Capture the cell that displays the provided text and extract its [X, Y] central coordinate. 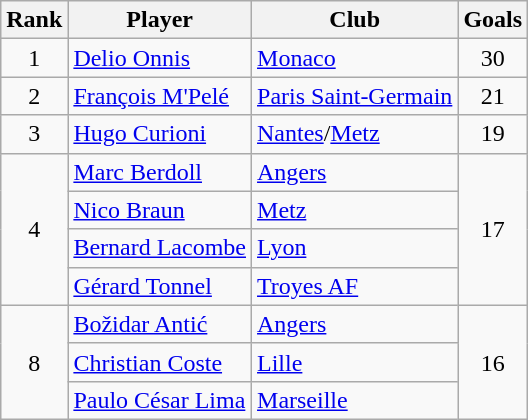
Hugo Curioni [160, 134]
Marseille [355, 400]
Božidar Antić [160, 324]
Lyon [355, 248]
Marc Berdoll [160, 172]
21 [493, 96]
Troyes AF [355, 286]
16 [493, 362]
Paris Saint-Germain [355, 96]
Gérard Tonnel [160, 286]
Goals [493, 20]
Paulo César Lima [160, 400]
Metz [355, 210]
30 [493, 58]
19 [493, 134]
1 [34, 58]
Monaco [355, 58]
4 [34, 229]
Club [355, 20]
17 [493, 229]
Bernard Lacombe [160, 248]
Nantes/Metz [355, 134]
Player [160, 20]
Lille [355, 362]
François M'Pelé [160, 96]
Christian Coste [160, 362]
2 [34, 96]
8 [34, 362]
Rank [34, 20]
Delio Onnis [160, 58]
Nico Braun [160, 210]
3 [34, 134]
